Provide the (X, Y) coordinate of the cell's center where the given text is located.  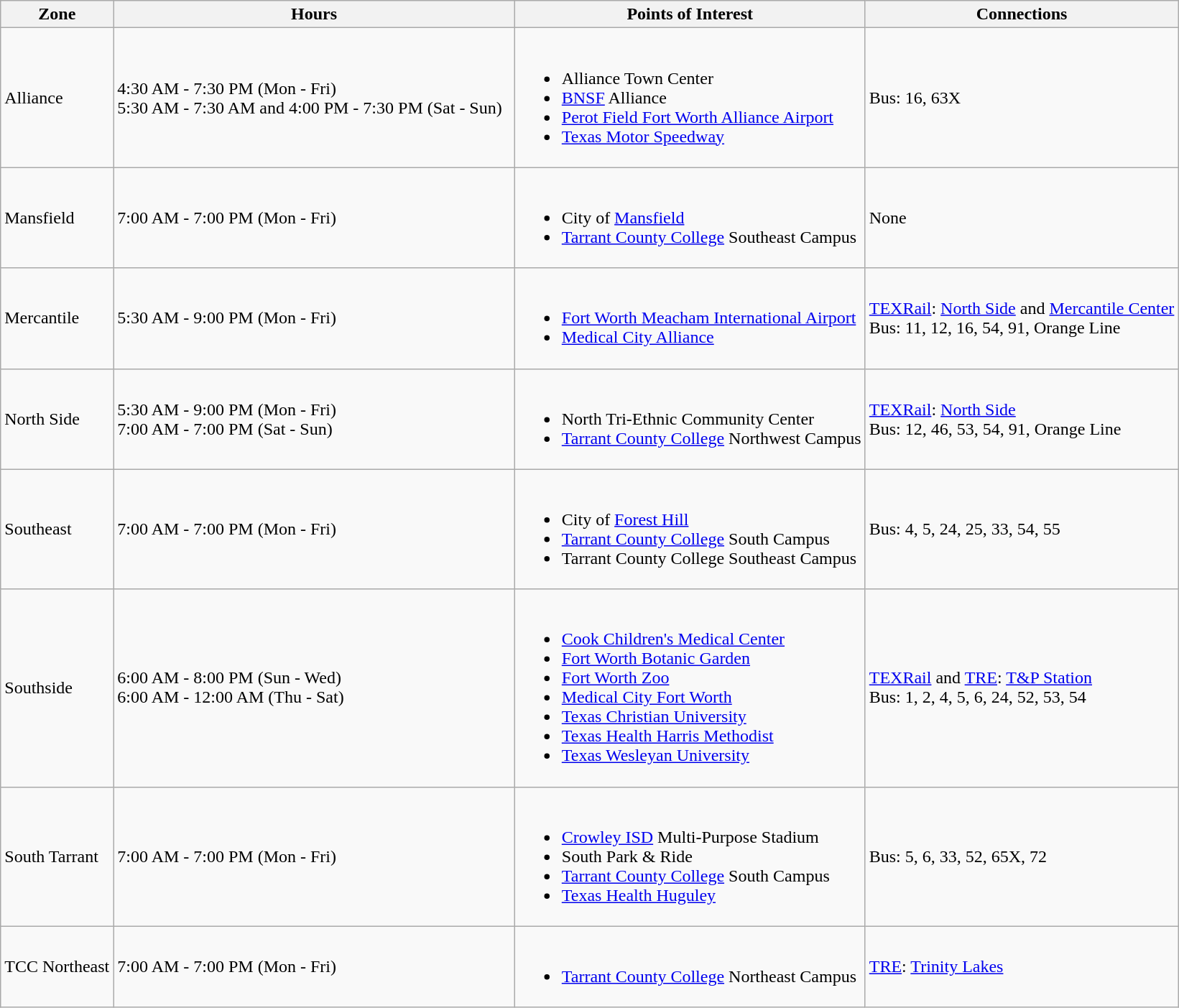
Hours (314, 14)
Zone (57, 14)
North Tri-Ethnic Community CenterTarrant County College Northwest Campus (690, 419)
6:00 AM - 8:00 PM (Sun - Wed)6:00 AM - 12:00 AM (Thu - Sat) (314, 688)
Alliance (57, 98)
TRE: Trinity Lakes (1022, 967)
Points of Interest (690, 14)
Tarrant County College Northeast Campus (690, 967)
Bus: 4, 5, 24, 25, 33, 54, 55 (1022, 529)
TCC Northeast (57, 967)
Bus: 5, 6, 33, 52, 65X, 72 (1022, 856)
North Side (57, 419)
TEXRail: North Side Bus: 12, 46, 53, 54, 91, Orange Line (1022, 419)
Mansfield (57, 218)
Fort Worth Meacham International AirportMedical City Alliance (690, 318)
4:30 AM - 7:30 PM (Mon - Fri)5:30 AM - 7:30 AM and 4:00 PM - 7:30 PM (Sat - Sun) (314, 98)
5:30 AM - 9:00 PM (Mon - Fri) (314, 318)
TEXRail and TRE: T&P Station Bus: 1, 2, 4, 5, 6, 24, 52, 53, 54 (1022, 688)
Southeast (57, 529)
Connections (1022, 14)
5:30 AM - 9:00 PM (Mon - Fri)7:00 AM - 7:00 PM (Sat - Sun) (314, 419)
TEXRail: North Side and Mercantile Center Bus: 11, 12, 16, 54, 91, Orange Line (1022, 318)
City of MansfieldTarrant County College Southeast Campus (690, 218)
Bus: 16, 63X (1022, 98)
None (1022, 218)
Crowley ISD Multi-Purpose StadiumSouth Park & RideTarrant County College South CampusTexas Health Huguley (690, 856)
City of Forest HillTarrant County College South CampusTarrant County College Southeast Campus (690, 529)
Mercantile (57, 318)
South Tarrant (57, 856)
Southside (57, 688)
Alliance Town CenterBNSF AlliancePerot Field Fort Worth Alliance AirportTexas Motor Speedway (690, 98)
